Scan for the cell matching the given text and deliver its (X, Y) coordinate at center. 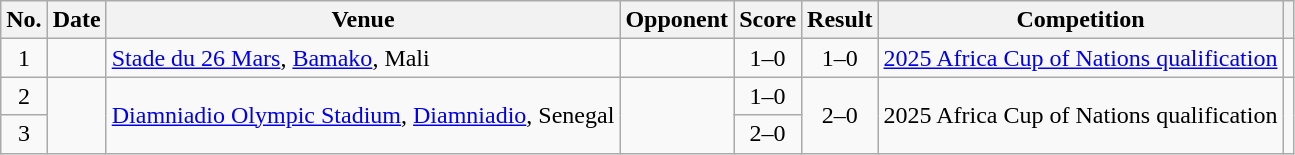
No. (24, 20)
Score (768, 20)
1 (24, 58)
Result (840, 20)
Opponent (677, 20)
Date (76, 20)
3 (24, 134)
Venue (363, 20)
Stade du 26 Mars, Bamako, Mali (363, 58)
2 (24, 96)
Diamniadio Olympic Stadium, Diamniadio, Senegal (363, 115)
Competition (1080, 20)
